Determine the [x, y] coordinate at the center of the cell enclosing the given text.  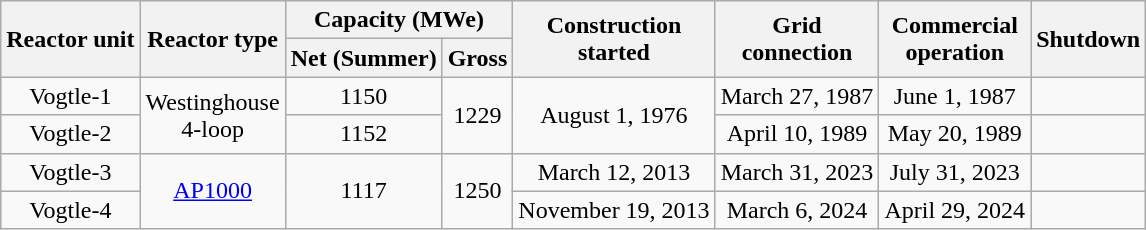
Gridconnection [797, 39]
Net (Summer) [364, 58]
April 29, 2024 [955, 210]
1152 [364, 134]
Reactor unit [70, 39]
1150 [364, 96]
1250 [478, 191]
1229 [478, 115]
March 6, 2024 [797, 210]
Gross [478, 58]
Vogtle-2 [70, 134]
Vogtle-4 [70, 210]
June 1, 1987 [955, 96]
Westinghouse4-loop [212, 115]
1117 [364, 191]
Commercialoperation [955, 39]
AP1000 [212, 191]
Vogtle-3 [70, 172]
Reactor type [212, 39]
May 20, 1989 [955, 134]
March 31, 2023 [797, 172]
July 31, 2023 [955, 172]
Capacity (MWe) [399, 20]
Shutdown [1088, 39]
November 19, 2013 [614, 210]
March 27, 1987 [797, 96]
Vogtle-1 [70, 96]
August 1, 1976 [614, 115]
April 10, 1989 [797, 134]
Constructionstarted [614, 39]
March 12, 2013 [614, 172]
